Capture the cell that displays the provided text and extract its [x, y] central coordinate. 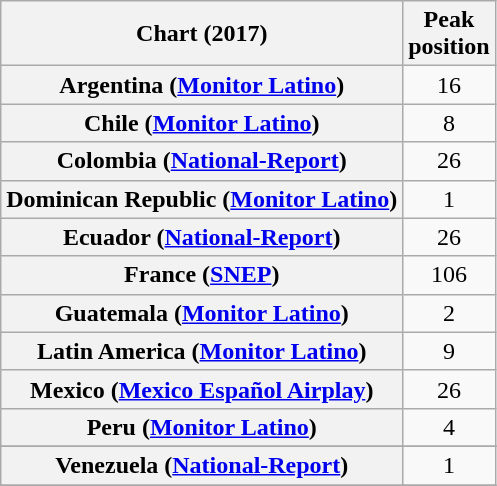
Colombia (National-Report) [202, 161]
Peakposition [449, 34]
9 [449, 351]
Latin America (Monitor Latino) [202, 351]
Peru (Monitor Latino) [202, 427]
8 [449, 123]
Mexico (Mexico Español Airplay) [202, 389]
4 [449, 427]
Venezuela (National-Report) [202, 465]
106 [449, 275]
France (SNEP) [202, 275]
Dominican Republic (Monitor Latino) [202, 199]
Ecuador (National-Report) [202, 237]
Guatemala (Monitor Latino) [202, 313]
16 [449, 85]
2 [449, 313]
Chart (2017) [202, 34]
Chile (Monitor Latino) [202, 123]
Argentina (Monitor Latino) [202, 85]
